Locate the cell with the specified text and output its (X, Y) center coordinate. 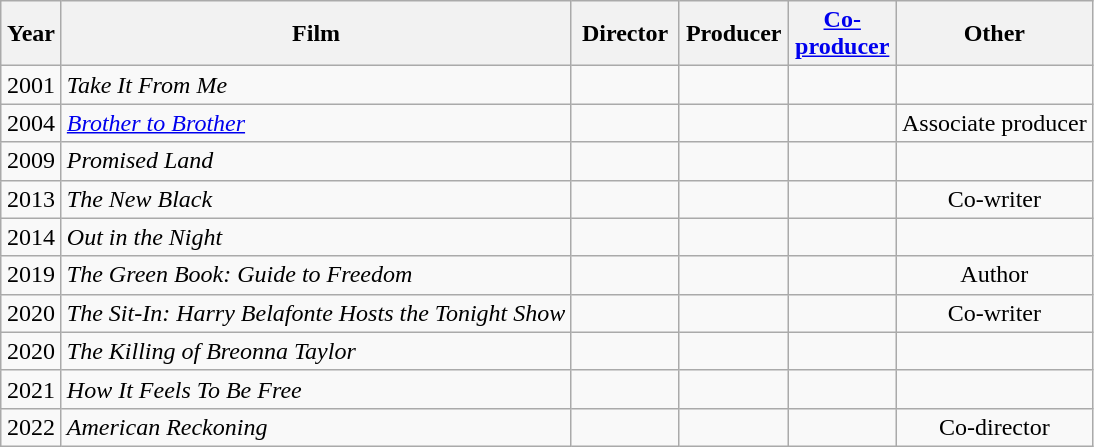
2014 (32, 237)
Film (316, 34)
Associate producer (995, 123)
Producer (734, 34)
2004 (32, 123)
The New Black (316, 199)
The Sit-In: Harry Belafonte Hosts the Tonight Show (316, 313)
Take It From Me (316, 85)
Promised Land (316, 161)
2001 (32, 85)
The Green Book: Guide to Freedom (316, 275)
American Reckoning (316, 427)
2013 (32, 199)
Co-producer (842, 34)
2009 (32, 161)
Out in the Night (316, 237)
How It Feels To Be Free (316, 389)
Author (995, 275)
The Killing of Breonna Taylor (316, 351)
2022 (32, 427)
Other (995, 34)
Director (626, 34)
2021 (32, 389)
Year (32, 34)
2019 (32, 275)
Co-director (995, 427)
Brother to Brother (316, 123)
